Extract the [x, y] coordinate from the center of the cell holding the provided text.  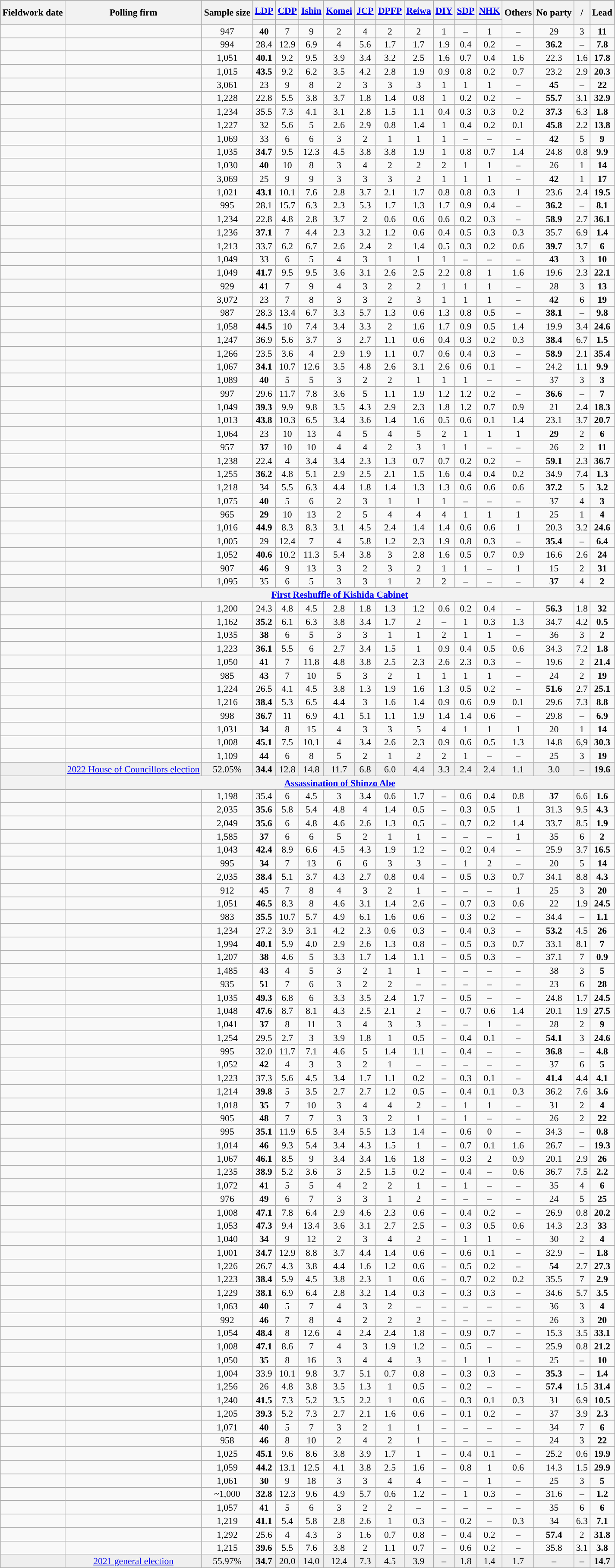
23.1 [554, 420]
21.2 [602, 1346]
1,109 [227, 756]
958 [227, 1440]
23.6 [554, 192]
20.2 [602, 1212]
31.3 [554, 810]
1,218 [227, 487]
Others [518, 12]
957 [227, 447]
0 [489, 1132]
976 [227, 1199]
2022 House of Councillors election [134, 769]
16.6 [554, 555]
48 [264, 1118]
22.3 [554, 58]
1,162 [227, 622]
1,018 [227, 1105]
965 [227, 514]
35.3 [554, 1373]
20.7 [602, 420]
28.3 [264, 313]
41.1 [264, 1521]
1,216 [227, 702]
25.2 [554, 1454]
1,016 [227, 528]
1,215 [227, 1547]
17.8 [602, 58]
Sample size [227, 12]
18.3 [602, 407]
47.3 [264, 1226]
1,001 [227, 1252]
1,004 [227, 1373]
35.8 [554, 1547]
1,041 [227, 1025]
10.5 [602, 1400]
22.1 [602, 273]
21.4 [602, 662]
17 [602, 179]
1,064 [227, 434]
905 [227, 1118]
Fieldwork date [33, 12]
1,994 [227, 944]
49 [264, 1199]
13.1 [287, 1467]
36.8 [554, 1051]
2021 general election [134, 1561]
1,585 [227, 837]
No party [554, 12]
1,075 [227, 501]
48.4 [264, 1333]
Reiwa [419, 10]
994 [227, 44]
1,014 [227, 1145]
38.9 [264, 1172]
15.7 [287, 205]
1,005 [227, 541]
3.0 [554, 769]
DIY [444, 10]
32.0 [264, 1051]
992 [227, 1320]
11.8 [312, 662]
1,485 [227, 970]
33.9 [264, 1373]
1,048 [227, 1011]
1,057 [227, 1508]
1,058 [227, 326]
1,200 [227, 608]
44.9 [264, 528]
/ [582, 12]
28.4 [264, 44]
1,214 [227, 1091]
998 [227, 716]
6,9 [582, 743]
44 [264, 756]
983 [227, 917]
59.1 [554, 461]
51 [264, 984]
1,255 [227, 474]
36.6 [554, 393]
27.2 [264, 931]
29.8 [554, 716]
1,198 [227, 796]
34.6 [554, 1293]
25.1 [602, 688]
1,207 [227, 957]
~1,000 [227, 1494]
NHK [489, 10]
45.8 [554, 125]
3,069 [227, 179]
54.1 [554, 1038]
Lead [602, 12]
41.5 [264, 1400]
1,021 [227, 192]
26.5 [264, 688]
1,238 [227, 461]
LDP [264, 10]
24.2 [554, 367]
8.9 [287, 850]
935 [227, 984]
1,254 [227, 1038]
3,061 [227, 85]
985 [227, 675]
37.2 [554, 487]
1,226 [227, 1266]
947 [227, 31]
1,030 [227, 166]
11.3 [312, 555]
CDP [287, 10]
18 [312, 1481]
35.7 [554, 232]
46.1 [264, 1158]
Ishin [312, 10]
41.4 [554, 1078]
12 [312, 1239]
1,213 [227, 246]
1,054 [227, 1333]
28.1 [264, 205]
907 [227, 568]
1,031 [227, 729]
31.4 [602, 1387]
27.5 [602, 1011]
39.8 [264, 1091]
10.2 [287, 555]
30.3 [602, 743]
54 [554, 1266]
24.3 [264, 608]
42.4 [264, 850]
49.3 [264, 997]
23.2 [554, 72]
4.0 [312, 944]
47.6 [264, 1011]
43.1 [264, 192]
52.05% [227, 769]
32.8 [264, 1494]
Komei [339, 10]
Assassination of Shinzo Abe [340, 782]
55.7 [554, 98]
43.8 [264, 420]
1,013 [227, 420]
1,227 [227, 125]
8.7 [287, 1011]
9.4 [287, 1226]
31.6 [554, 1494]
16 [312, 1360]
41.7 [264, 273]
55.97% [227, 1561]
9.3 [287, 1145]
51.6 [554, 688]
40.6 [264, 555]
1,063 [227, 1306]
12.5 [312, 1467]
29.9 [602, 1467]
46.5 [264, 903]
53.2 [554, 931]
1,229 [227, 1293]
1,025 [227, 1454]
43.5 [264, 72]
2,049 [227, 823]
SDP [466, 10]
44.2 [264, 1467]
25.6 [264, 1534]
1,040 [227, 1239]
1,205 [227, 1414]
36.9 [264, 340]
1,235 [227, 1172]
14.0 [312, 1561]
39.7 [554, 246]
987 [227, 313]
7.2 [582, 649]
1,015 [227, 72]
21 [554, 407]
6.0 [390, 769]
15.3 [554, 1333]
1,247 [227, 340]
13.8 [602, 125]
1,071 [227, 1427]
34.9 [554, 474]
26.9 [554, 1212]
19.3 [602, 1145]
35.1 [264, 1132]
1,224 [227, 688]
35.2 [264, 622]
20.0 [287, 1561]
1,043 [227, 850]
1,256 [227, 1387]
10.3 [287, 420]
1,228 [227, 98]
39.6 [264, 1547]
997 [227, 393]
1,069 [227, 138]
29.5 [264, 1038]
DPFP [390, 10]
JCP [365, 10]
3,072 [227, 299]
11.9 [287, 1132]
1,089 [227, 380]
44.5 [264, 326]
Polling firm [134, 12]
929 [227, 286]
22.4 [264, 461]
1,061 [227, 1481]
31.8 [602, 1534]
First Reshuffle of Kishida Cabinet [340, 595]
23.5 [264, 353]
912 [227, 890]
14.7 [602, 1561]
1,219 [227, 1521]
16.5 [602, 850]
1,292 [227, 1534]
1,059 [227, 1467]
19.5 [602, 192]
12.8 [287, 769]
1,266 [227, 353]
1,236 [227, 232]
27.3 [602, 1266]
56.3 [554, 608]
1,072 [227, 1185]
1,053 [227, 1226]
1,095 [227, 581]
1,240 [227, 1400]
